Determine the (X, Y) coordinate at the center of the cell enclosing the given text.  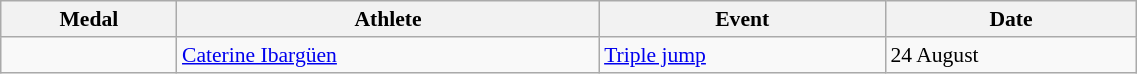
Medal (89, 19)
Caterine Ibargüen (388, 55)
Triple jump (742, 55)
Date (1011, 19)
Athlete (388, 19)
24 August (1011, 55)
Event (742, 19)
